Search for the cell housing the specified text and yield its [x, y] center coordinate. 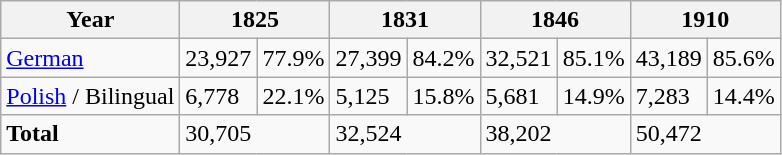
German [90, 58]
14.9% [594, 96]
Polish / Bilingual [90, 96]
85.1% [594, 58]
84.2% [444, 58]
5,125 [368, 96]
5,681 [518, 96]
50,472 [705, 134]
43,189 [668, 58]
32,521 [518, 58]
38,202 [555, 134]
1910 [705, 20]
7,283 [668, 96]
15.8% [444, 96]
14.4% [744, 96]
32,524 [405, 134]
1831 [405, 20]
1825 [255, 20]
Year [90, 20]
22.1% [294, 96]
85.6% [744, 58]
23,927 [218, 58]
1846 [555, 20]
27,399 [368, 58]
Total [90, 134]
30,705 [255, 134]
6,778 [218, 96]
77.9% [294, 58]
